For the text-containing cell, return its midpoint in [x, y] coordinate format. 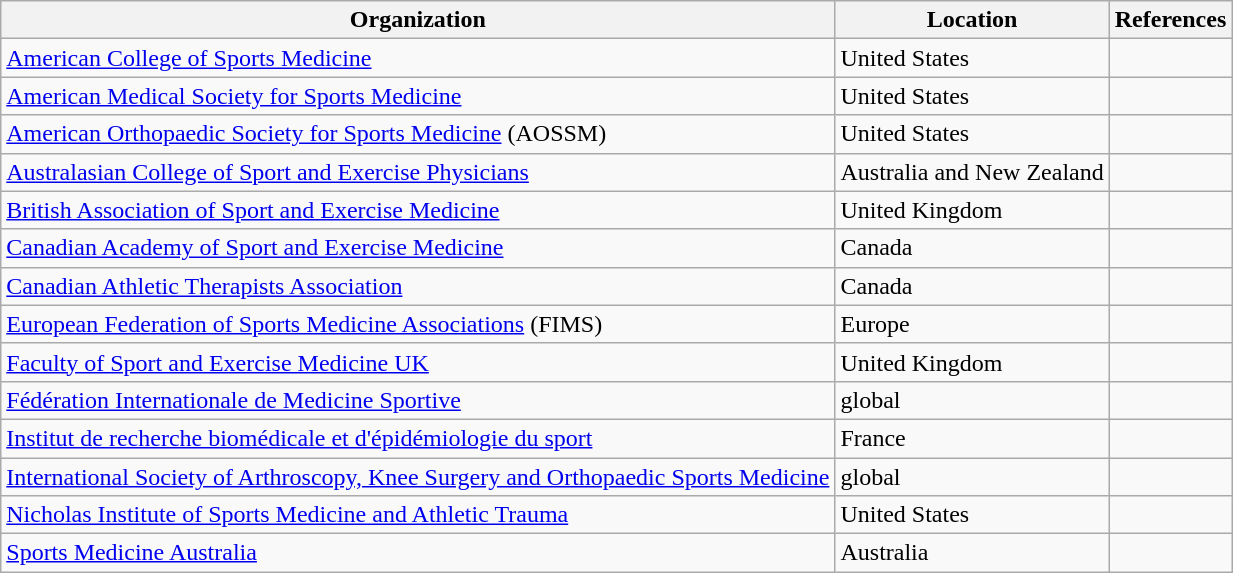
American College of Sports Medicine [418, 58]
France [972, 438]
British Association of Sport and Exercise Medicine [418, 210]
International Society of Arthroscopy, Knee Surgery and Orthopaedic Sports Medicine [418, 477]
American Orthopaedic Society for Sports Medicine (AOSSM) [418, 134]
Australia and New Zealand [972, 172]
American Medical Society for Sports Medicine [418, 96]
Europe [972, 324]
Fédération Internationale de Medicine Sportive [418, 400]
Canadian Academy of Sport and Exercise Medicine [418, 248]
References [1170, 20]
Australasian College of Sport and Exercise Physicians [418, 172]
Organization [418, 20]
Canadian Athletic Therapists Association [418, 286]
Australia [972, 553]
Faculty of Sport and Exercise Medicine UK [418, 362]
Institut de recherche biomédicale et d'épidémiologie du sport [418, 438]
Location [972, 20]
Nicholas Institute of Sports Medicine and Athletic Trauma [418, 515]
Sports Medicine Australia [418, 553]
European Federation of Sports Medicine Associations (FIMS) [418, 324]
